Scan for the cell matching the given text and deliver its (X, Y) coordinate at center. 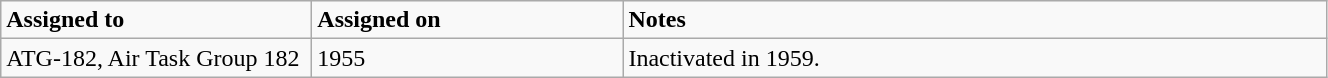
Assigned on (468, 20)
Assigned to (156, 20)
Notes (975, 20)
1955 (468, 58)
Inactivated in 1959. (975, 58)
ATG-182, Air Task Group 182 (156, 58)
